From the cell containing the given text, extract its center point as (X, Y) coordinate. 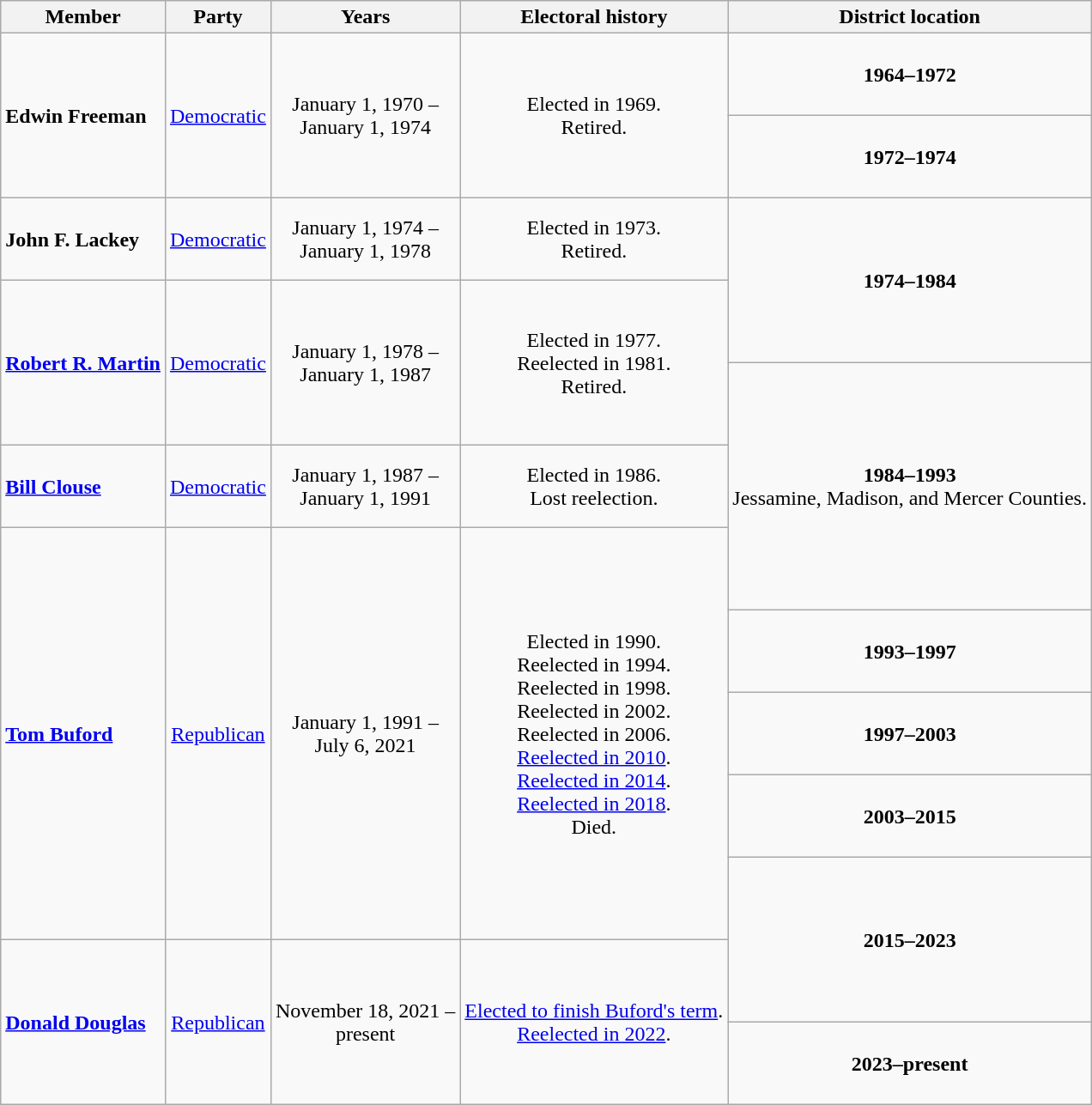
Elected in 1969.Retired. (594, 116)
Elected in 1977.Reelected in 1981.Retired. (594, 363)
1997–2003 (910, 734)
John F. Lackey (83, 240)
Years (365, 17)
January 1, 1970 –January 1, 1974 (365, 116)
2003–2015 (910, 817)
Elected in 1973.Retired. (594, 240)
November 18, 2021 –present (365, 1023)
Elected in 1990.Reelected in 1994.Reelected in 1998.Reelected in 2002.Reelected in 2006.Reelected in 2010.Reelected in 2014.Reelected in 2018.Died. (594, 734)
1972–1974 (910, 157)
Elected to finish Buford's term.Reelected in 2022. (594, 1023)
District location (910, 17)
Robert R. Martin (83, 363)
Elected in 1986.Lost reelection. (594, 487)
January 1, 1987 –January 1, 1991 (365, 487)
January 1, 1974 –January 1, 1978 (365, 240)
1974–1984 (910, 281)
1984–1993Jessamine, Madison, and Mercer Counties. (910, 487)
January 1, 1991 –July 6, 2021 (365, 734)
January 1, 1978 –January 1, 1987 (365, 363)
Edwin Freeman (83, 116)
Party (218, 17)
2015–2023 (910, 940)
Tom Buford (83, 734)
1964–1972 (910, 75)
1993–1997 (910, 652)
2023–present (910, 1064)
Donald Douglas (83, 1023)
Member (83, 17)
Bill Clouse (83, 487)
Electoral history (594, 17)
